For the text-containing cell, return its midpoint in [x, y] coordinate format. 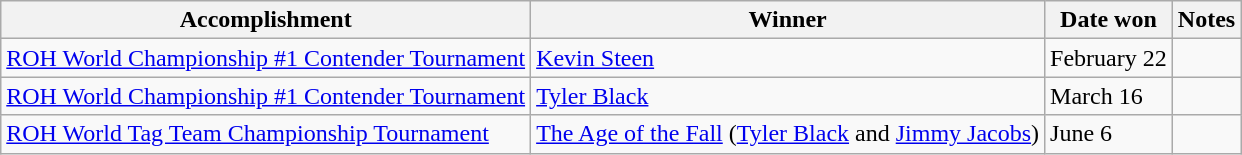
March 16 [1109, 96]
February 22 [1109, 58]
Tyler Black [788, 96]
ROH World Tag Team Championship Tournament [266, 134]
Winner [788, 20]
June 6 [1109, 134]
Kevin Steen [788, 58]
Accomplishment [266, 20]
Notes [1206, 20]
The Age of the Fall (Tyler Black and Jimmy Jacobs) [788, 134]
Date won [1109, 20]
